From the cell containing the given text, extract its center point as (X, Y) coordinate. 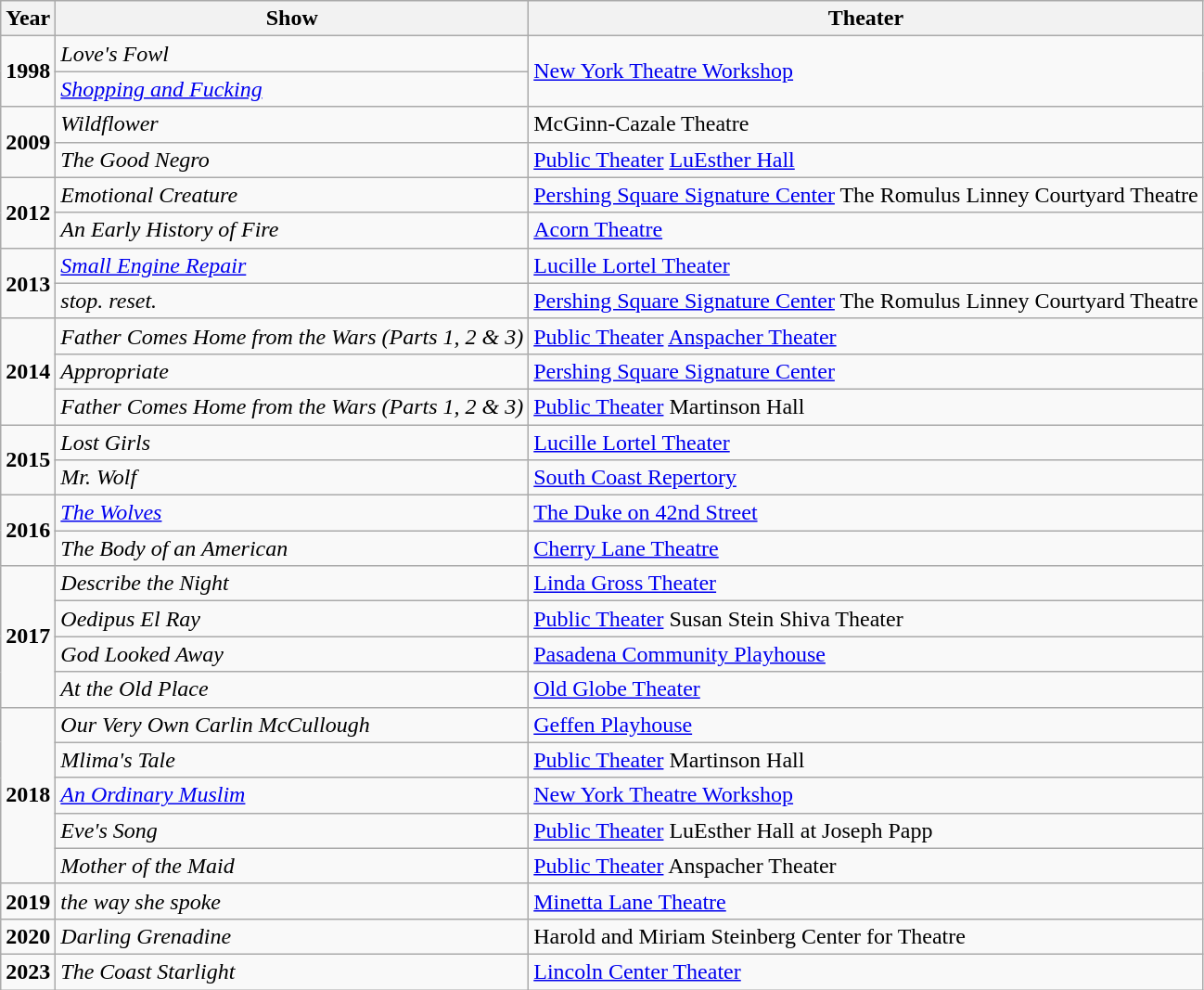
2018 (28, 795)
An Early History of Fire (292, 230)
2014 (28, 371)
Public Theater LuEsther Hall (866, 160)
Lost Girls (292, 443)
Geffen Playhouse (866, 725)
Love's Fowl (292, 54)
2016 (28, 531)
2023 (28, 971)
2009 (28, 142)
Harold and Miriam Steinberg Center for Theatre (866, 936)
2013 (28, 283)
The Body of an American (292, 548)
Describe the Night (292, 584)
Darling Grenadine (292, 936)
The Good Negro (292, 160)
2019 (28, 901)
Public Theater LuEsther Hall at Joseph Papp (866, 830)
2020 (28, 936)
Old Globe Theater (866, 689)
Public Theater Susan Stein Shiva Theater (866, 619)
Theater (866, 19)
Eve's Song (292, 830)
2017 (28, 636)
the way she spoke (292, 901)
The Duke on 42nd Street (866, 513)
The Coast Starlight (292, 971)
The Wolves (292, 513)
Lincoln Center Theater (866, 971)
Small Engine Repair (292, 265)
Mr. Wolf (292, 478)
stop. reset. (292, 301)
Mlima's Tale (292, 760)
McGinn-Cazale Theatre (866, 124)
Show (292, 19)
God Looked Away (292, 654)
Mother of the Maid (292, 866)
Appropriate (292, 371)
Acorn Theatre (866, 230)
Minetta Lane Theatre (866, 901)
Our Very Own Carlin McCullough (292, 725)
Linda Gross Theater (866, 584)
Year (28, 19)
Shopping and Fucking (292, 89)
2012 (28, 212)
2015 (28, 460)
Emotional Creature (292, 195)
Pasadena Community Playhouse (866, 654)
Cherry Lane Theatre (866, 548)
Pershing Square Signature Center (866, 371)
Wildflower (292, 124)
Oedipus El Ray (292, 619)
South Coast Repertory (866, 478)
1998 (28, 71)
An Ordinary Muslim (292, 795)
At the Old Place (292, 689)
